From the cell containing the given text, extract its center point as [X, Y] coordinate. 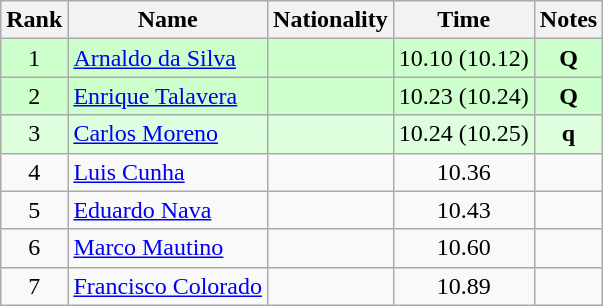
Notes [568, 20]
Enrique Talavera [168, 96]
10.60 [464, 248]
10.23 (10.24) [464, 96]
2 [34, 96]
5 [34, 210]
Time [464, 20]
7 [34, 286]
Luis Cunha [168, 172]
6 [34, 248]
Francisco Colorado [168, 286]
10.10 (10.12) [464, 58]
Rank [34, 20]
10.36 [464, 172]
Name [168, 20]
1 [34, 58]
3 [34, 134]
Marco Mautino [168, 248]
Arnaldo da Silva [168, 58]
10.24 (10.25) [464, 134]
Nationality [331, 20]
10.43 [464, 210]
Eduardo Nava [168, 210]
q [568, 134]
10.89 [464, 286]
4 [34, 172]
Carlos Moreno [168, 134]
